Pinpoint the cell where the given text exists, returning its (X, Y) midpoint coordinate. 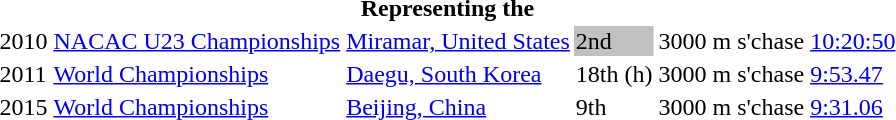
NACAC U23 Championships (197, 41)
18th (h) (614, 74)
2nd (614, 41)
Miramar, United States (458, 41)
World Championships (197, 74)
Daegu, South Korea (458, 74)
